Provide the [X, Y] coordinate of the cell's center where the given text is located.  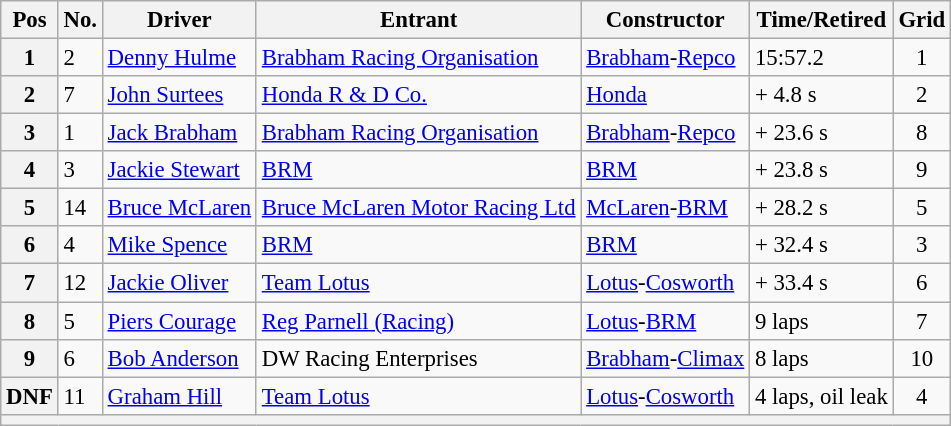
+ 4.8 s [822, 95]
John Surtees [179, 95]
Mike Spence [179, 245]
Driver [179, 20]
Honda [666, 95]
+ 32.4 s [822, 245]
Grid [922, 20]
Bruce McLaren [179, 208]
DW Racing Enterprises [418, 358]
10 [922, 358]
Bob Anderson [179, 358]
McLaren-BRM [666, 208]
Denny Hulme [179, 58]
+ 23.8 s [822, 170]
Honda R & D Co. [418, 95]
No. [80, 20]
Graham Hill [179, 396]
Reg Parnell (Racing) [418, 321]
11 [80, 396]
Piers Courage [179, 321]
12 [80, 283]
15:57.2 [822, 58]
DNF [30, 396]
8 laps [822, 358]
Jack Brabham [179, 133]
Pos [30, 20]
Lotus-BRM [666, 321]
Brabham-Climax [666, 358]
+ 28.2 s [822, 208]
9 laps [822, 321]
+ 23.6 s [822, 133]
14 [80, 208]
Entrant [418, 20]
Bruce McLaren Motor Racing Ltd [418, 208]
Constructor [666, 20]
4 laps, oil leak [822, 396]
Jackie Oliver [179, 283]
+ 33.4 s [822, 283]
Time/Retired [822, 20]
Jackie Stewart [179, 170]
